From the cell containing the given text, extract its center point as (x, y) coordinate. 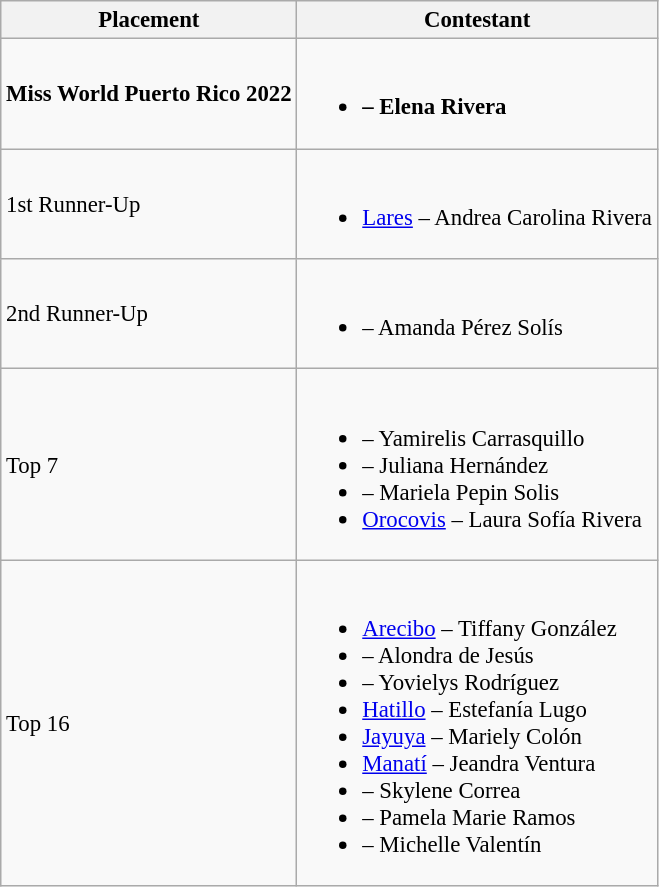
Placement (149, 20)
– Yamirelis Carrasquillo – Juliana Hernández – Mariela Pepin Solis Orocovis – Laura Sofía Rivera (477, 464)
Lares – Andrea Carolina Rivera (477, 204)
Top 7 (149, 464)
– Elena Rivera (477, 94)
– Amanda Pérez Solís (477, 314)
1st Runner-Up (149, 204)
Contestant (477, 20)
Miss World Puerto Rico 2022 (149, 94)
Top 16 (149, 723)
2nd Runner-Up (149, 314)
